Identify which cell holds the provided text, then report its [X, Y] central coordinate. 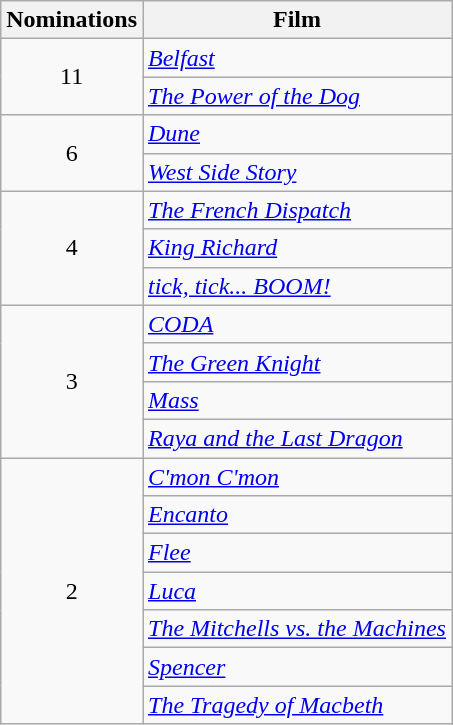
Flee [296, 553]
Film [296, 20]
Dune [296, 134]
3 [72, 381]
West Side Story [296, 172]
King Richard [296, 248]
Belfast [296, 58]
The Tragedy of Macbeth [296, 705]
The Power of the Dog [296, 96]
The Mitchells vs. the Machines [296, 629]
11 [72, 77]
Spencer [296, 667]
tick, tick... BOOM! [296, 286]
CODA [296, 324]
4 [72, 248]
The Green Knight [296, 362]
2 [72, 591]
Mass [296, 400]
Luca [296, 591]
The French Dispatch [296, 210]
Encanto [296, 515]
C'mon C'mon [296, 477]
Nominations [72, 20]
Raya and the Last Dragon [296, 438]
6 [72, 153]
